Scan for the cell matching the given text and deliver its [x, y] coordinate at center. 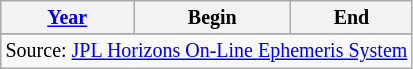
End [352, 18]
Begin [212, 18]
Source: JPL Horizons On-Line Ephemeris System [206, 52]
Year [68, 18]
